Detect which cell encompasses the target text, then output its (x, y) center coordinate. 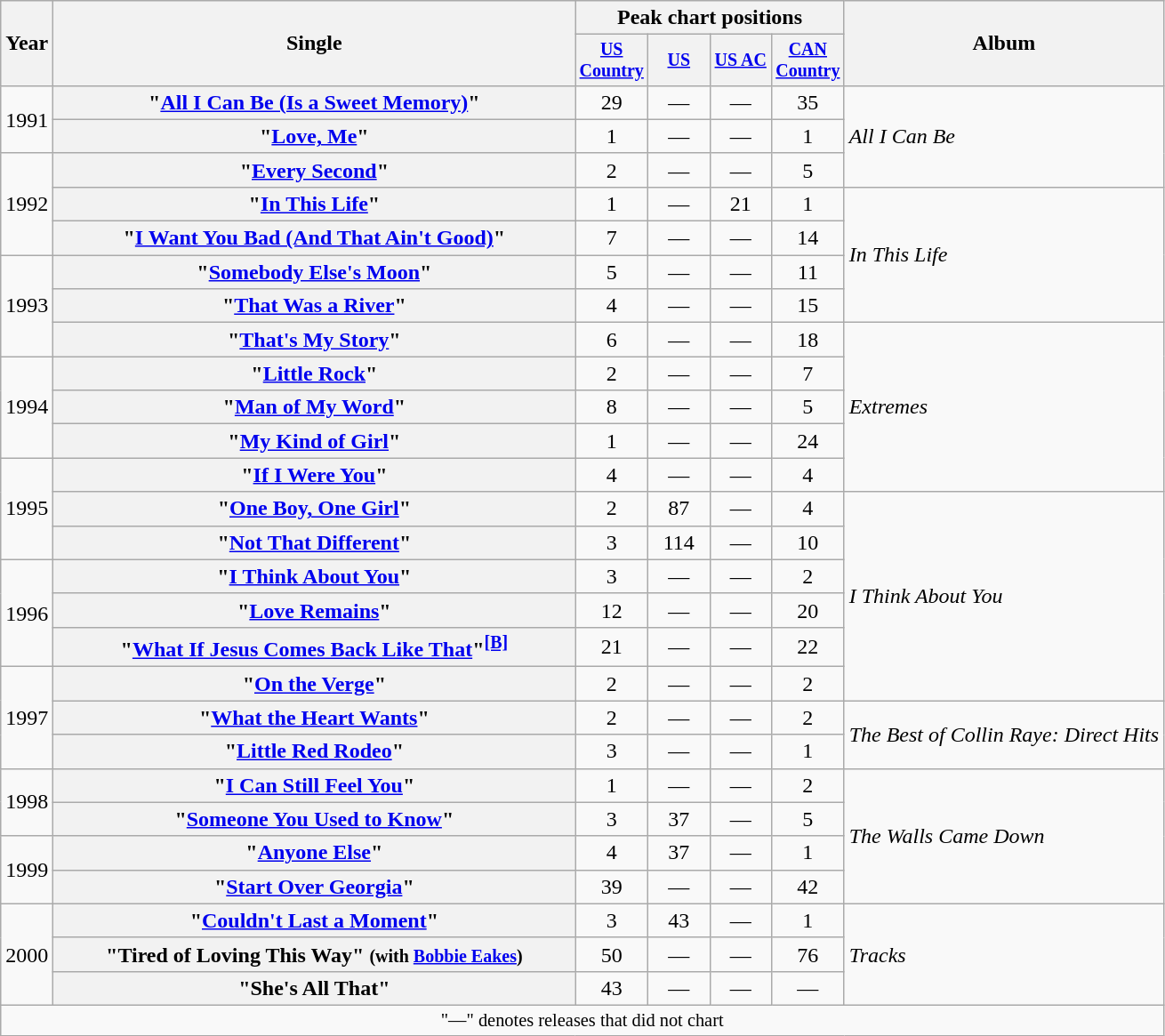
"—" denotes releases that did not chart (582, 1020)
"Love, Me" (315, 136)
50 (612, 954)
US (679, 60)
"On the Verge" (315, 684)
US Country (612, 60)
"All I Can Be (Is a Sweet Memory)" (315, 102)
The Walls Came Down (1003, 836)
10 (807, 542)
1997 (27, 718)
87 (679, 509)
"Man of My Word" (315, 407)
15 (807, 306)
"My Kind of Girl" (315, 441)
"That's My Story" (315, 340)
1999 (27, 870)
"One Boy, One Girl" (315, 509)
Extremes (1003, 407)
All I Can Be (1003, 136)
"I Think About You" (315, 576)
CAN Country (807, 60)
"She's All That" (315, 988)
"Love Remains" (315, 610)
"I Can Still Feel You" (315, 785)
24 (807, 441)
1991 (27, 119)
"Tired of Loving This Way" (with Bobbie Eakes) (315, 954)
Album (1003, 44)
11 (807, 272)
The Best of Collin Raye: Direct Hits (1003, 735)
Tracks (1003, 954)
18 (807, 340)
76 (807, 954)
1992 (27, 204)
1995 (27, 509)
1994 (27, 407)
"Somebody Else's Moon" (315, 272)
"Not That Different" (315, 542)
US AC (740, 60)
"Every Second" (315, 170)
Year (27, 44)
114 (679, 542)
Peak chart positions (710, 18)
1998 (27, 802)
14 (807, 238)
"Someone You Used to Know" (315, 819)
2000 (27, 954)
20 (807, 610)
35 (807, 102)
"I Want You Bad (And That Ain't Good)" (315, 238)
"Little Red Rodeo" (315, 751)
29 (612, 102)
I Think About You (1003, 596)
"Anyone Else" (315, 853)
8 (612, 407)
"Start Over Georgia" (315, 887)
1993 (27, 306)
12 (612, 610)
"Couldn't Last a Moment" (315, 920)
In This Life (1003, 254)
"That Was a River" (315, 306)
"In This Life" (315, 204)
42 (807, 887)
22 (807, 647)
"What the Heart Wants" (315, 718)
"What If Jesus Comes Back Like That"[B] (315, 647)
"If I Were You" (315, 475)
39 (612, 887)
"Little Rock" (315, 373)
Single (315, 44)
6 (612, 340)
1996 (27, 614)
